For the text-containing cell, return its midpoint in [X, Y] coordinate format. 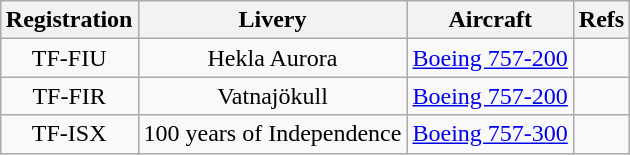
Livery [272, 20]
100 years of Independence [272, 134]
Aircraft [490, 20]
Registration [69, 20]
Boeing 757-300 [490, 134]
TF-ISX [69, 134]
TF-FIR [69, 96]
Vatnajökull [272, 96]
Refs [601, 20]
Hekla Aurora [272, 58]
TF-FIU [69, 58]
